Return [X, Y] of the center of cell containing provided text 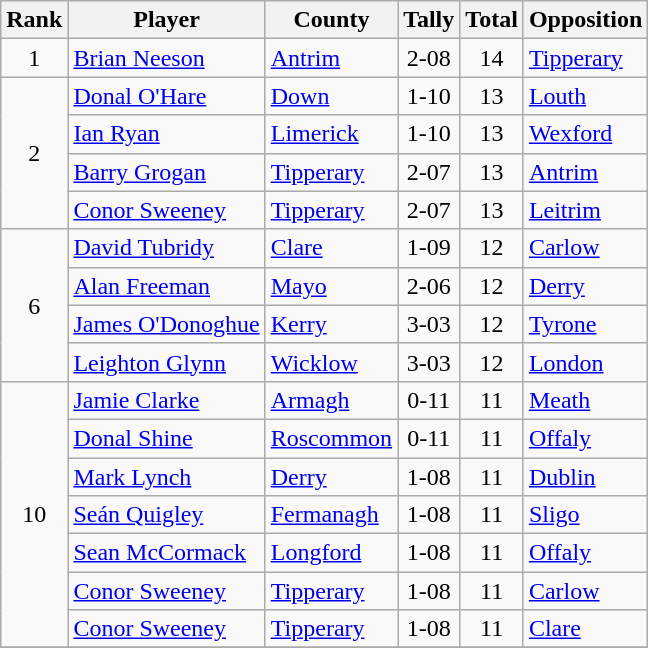
London [585, 362]
Mark Lynch [166, 477]
Ian Ryan [166, 134]
Total [492, 20]
10 [34, 514]
1 [34, 58]
Sean McCormack [166, 553]
Longford [331, 553]
2-06 [429, 286]
Jamie Clarke [166, 400]
Leighton Glynn [166, 362]
Fermanagh [331, 515]
Tyrone [585, 324]
Meath [585, 400]
Rank [34, 20]
Wicklow [331, 362]
Wexford [585, 134]
James O'Donoghue [166, 324]
6 [34, 305]
14 [492, 58]
Louth [585, 96]
Alan Freeman [166, 286]
Seán Quigley [166, 515]
County [331, 20]
Opposition [585, 20]
Tally [429, 20]
2-08 [429, 58]
2 [34, 153]
1-09 [429, 248]
Leitrim [585, 210]
Dublin [585, 477]
Down [331, 96]
Donal Shine [166, 438]
Armagh [331, 400]
Player [166, 20]
David Tubridy [166, 248]
Kerry [331, 324]
Sligo [585, 515]
Limerick [331, 134]
Mayo [331, 286]
Roscommon [331, 438]
Barry Grogan [166, 172]
Donal O'Hare [166, 96]
Brian Neeson [166, 58]
